Provide the [X, Y] coordinate of the cell's center where the given text is located.  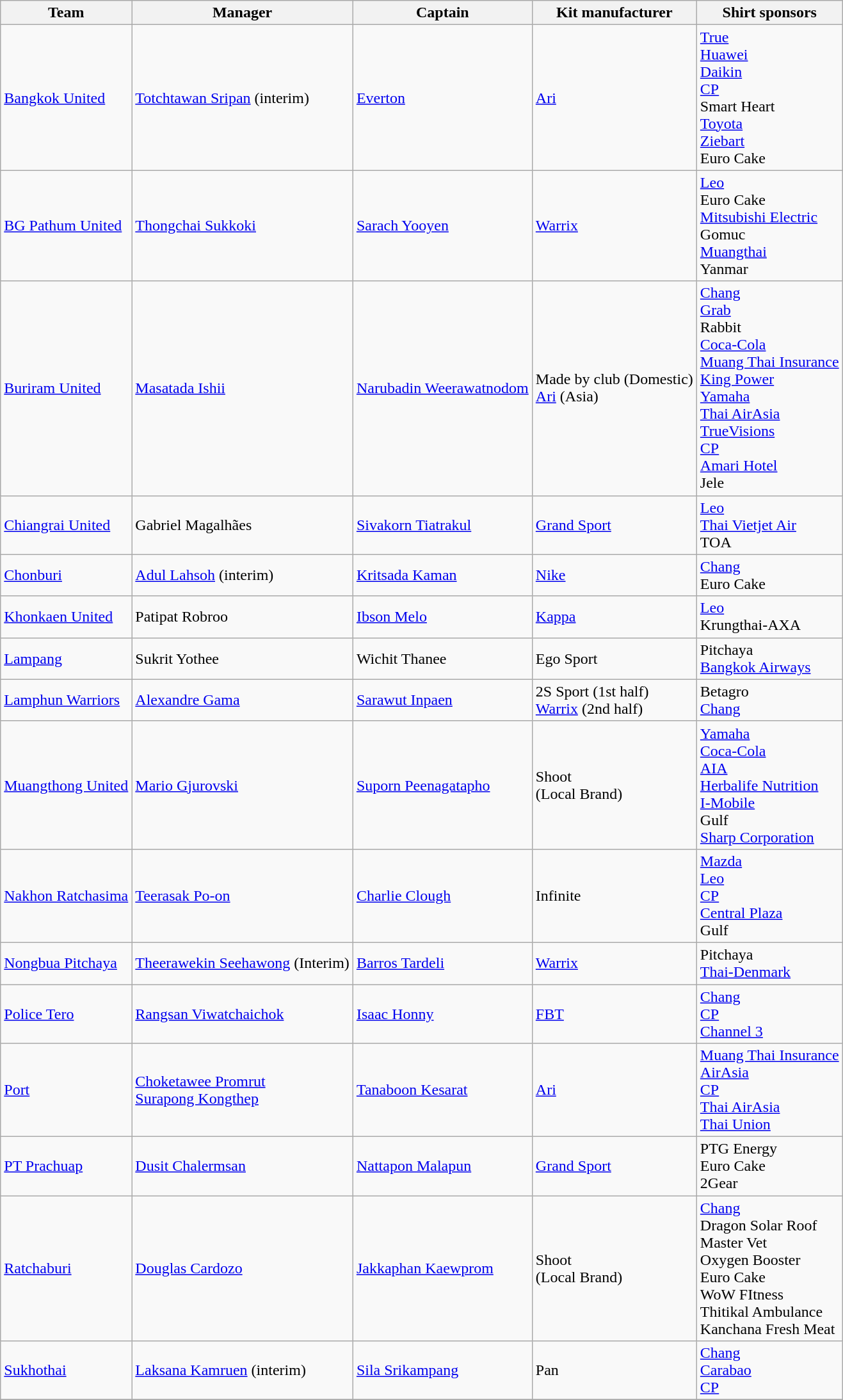
TrueHuaweiDaikinCPSmart HeartToyotaZiebartEuro Cake [769, 97]
Pitchaya Thai-Denmark [769, 963]
PTG EnergyEuro Cake2Gear [769, 1166]
Narubadin Weerawatnodom [442, 388]
Shirt sponsors [769, 13]
Ratchaburi [67, 1269]
Wichit Thanee [442, 658]
Lamphun Warriors [67, 700]
BG Pathum United [67, 225]
PT Prachuap [67, 1166]
PitchayaBangkok Airways [769, 658]
Kit manufacturer [614, 13]
Masatada Ishii [243, 388]
Gabriel Magalhães [243, 525]
Nakhon Ratchasima [67, 896]
Leo Krungthai-AXA [769, 617]
Tanaboon Kesarat [442, 1090]
Sarawut Inpaen [442, 700]
Bangkok United [67, 97]
Isaac Honny [442, 1014]
Charlie Clough [442, 896]
Mario Gjurovski [243, 785]
Sila Srikampang [442, 1371]
Lampang [67, 658]
MazdaLeoCPCentral PlazaGulf [769, 896]
Theerawekin Seehawong (Interim) [243, 963]
Chang CPChannel 3 [769, 1014]
Sukhothai [67, 1371]
Sarach Yooyen [442, 225]
ChangGrabRabbitCoca-ColaMuang Thai InsuranceKing PowerYamahaThai AirAsiaTrueVisionsCPAmari HotelJele [769, 388]
Manager [243, 13]
Pan [614, 1371]
Barros Tardeli [442, 963]
Alexandre Gama [243, 700]
Nongbua Pitchaya [67, 963]
Chonburi [67, 575]
Totchtawan Sripan (interim) [243, 97]
Suporn Peenagatapho [442, 785]
ChangDragon Solar RoofMaster VetOxygen BoosterEuro CakeWoW FItnessThitikal AmbulanceKanchana Fresh Meat [769, 1269]
Nattapon Malapun [442, 1166]
Khonkaen United [67, 617]
Laksana Kamruen (interim) [243, 1371]
LeoEuro CakeMitsubishi ElectricGomucMuangthaiYanmar [769, 225]
LeoThai Vietjet AirTOA [769, 525]
Choketawee Promrut Surapong Kongthep [243, 1090]
Sivakorn Tiatrakul [442, 525]
Port [67, 1090]
Made by club (Domestic) Ari (Asia) [614, 388]
Jakkaphan Kaewprom [442, 1269]
Muangthong United [67, 785]
YamahaCoca-ColaAIAHerbalife NutritionI-MobileGulfSharp Corporation [769, 785]
Nike [614, 575]
ChangEuro Cake [769, 575]
Teerasak Po-on [243, 896]
Thongchai Sukkoki [243, 225]
Team [67, 13]
2S Sport (1st half) Warrix (2nd half) [614, 700]
Everton [442, 97]
Dusit Chalermsan [243, 1166]
Kappa [614, 617]
Ego Sport [614, 658]
Rangsan Viwatchaichok [243, 1014]
Captain [442, 13]
Adul Lahsoh (interim) [243, 575]
Chiangrai United [67, 525]
Douglas Cardozo [243, 1269]
Buriram United [67, 388]
Sukrit Yothee [243, 658]
ChangCarabaoCP [769, 1371]
Kritsada Kaman [442, 575]
Police Tero [67, 1014]
Patipat Robroo [243, 617]
Muang Thai InsuranceAirAsiaCP Thai AirAsiaThai Union [769, 1090]
FBT [614, 1014]
Ibson Melo [442, 617]
Infinite [614, 896]
Betagro Chang [769, 700]
